Provide the [x, y] coordinate of the cell's center where the given text is located.  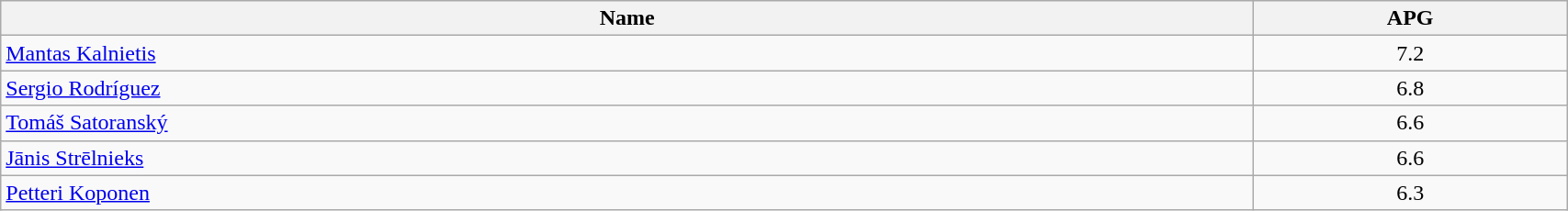
Jānis Strēlnieks [627, 158]
7.2 [1411, 53]
Sergio Rodríguez [627, 88]
APG [1411, 18]
Mantas Kalnietis [627, 53]
Tomáš Satoranský [627, 123]
Name [627, 18]
6.8 [1411, 88]
Petteri Koponen [627, 193]
6.3 [1411, 193]
